Extract the [X, Y] coordinate from the center of the cell holding the provided text.  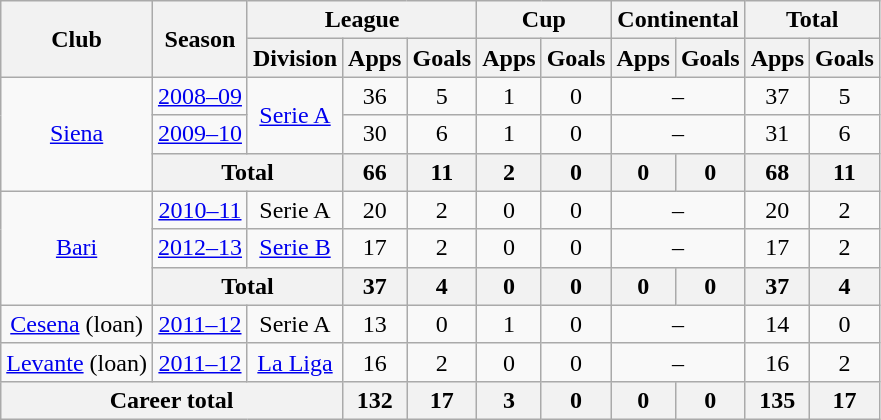
2009–10 [200, 134]
2008–09 [200, 96]
3 [509, 400]
Division [294, 58]
Siena [77, 134]
14 [777, 324]
La Liga [294, 362]
Serie B [294, 248]
132 [375, 400]
Cesena (loan) [77, 324]
68 [777, 172]
League [362, 20]
36 [375, 96]
Season [200, 39]
31 [777, 134]
Levante (loan) [77, 362]
66 [375, 172]
30 [375, 134]
Career total [172, 400]
Cup [544, 20]
2010–11 [200, 210]
Club [77, 39]
2012–13 [200, 248]
13 [375, 324]
135 [777, 400]
Continental [678, 20]
Bari [77, 248]
